Return [x, y] of the center of cell containing provided text 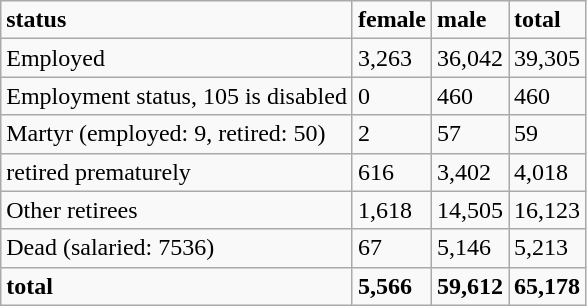
2 [392, 134]
Employment status, 105 is disabled [177, 96]
Other retirees [177, 210]
16,123 [548, 210]
female [392, 20]
4,018 [548, 172]
status [177, 20]
67 [392, 248]
3,402 [470, 172]
616 [392, 172]
male [470, 20]
Employed [177, 58]
5,146 [470, 248]
0 [392, 96]
36,042 [470, 58]
1,618 [392, 210]
Dead (salaried: 7536) [177, 248]
Martyr (employed: 9, retired: 50) [177, 134]
59 [548, 134]
59,612 [470, 286]
57 [470, 134]
5,213 [548, 248]
14,505 [470, 210]
retired prematurely [177, 172]
3,263 [392, 58]
65,178 [548, 286]
39,305 [548, 58]
5,566 [392, 286]
